Scan for the cell matching the given text and deliver its (x, y) coordinate at center. 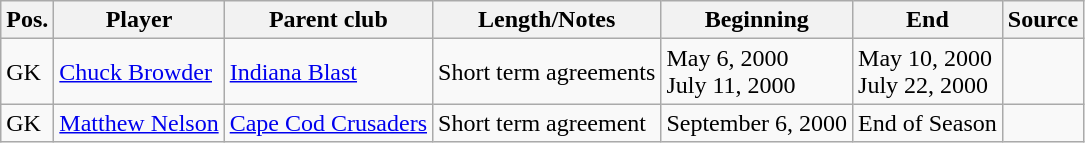
Length/Notes (547, 20)
End (928, 20)
Player (139, 20)
September 6, 2000 (757, 123)
Chuck Browder (139, 72)
Pos. (28, 20)
Short term agreements (547, 72)
Matthew Nelson (139, 123)
May 6, 2000July 11, 2000 (757, 72)
Source (1042, 20)
Parent club (328, 20)
End of Season (928, 123)
Beginning (757, 20)
Cape Cod Crusaders (328, 123)
Short term agreement (547, 123)
Indiana Blast (328, 72)
May 10, 2000July 22, 2000 (928, 72)
